Scan for the cell matching the given text and deliver its (x, y) coordinate at center. 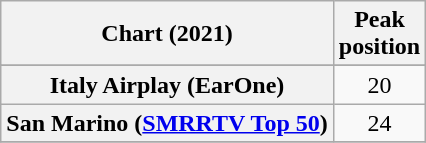
24 (379, 123)
Italy Airplay (EarOne) (168, 85)
San Marino (SMRRTV Top 50) (168, 123)
Peakposition (379, 34)
20 (379, 85)
Chart (2021) (168, 34)
